Find where the given text appears and provide that cell's center as (X, Y) coordinate. 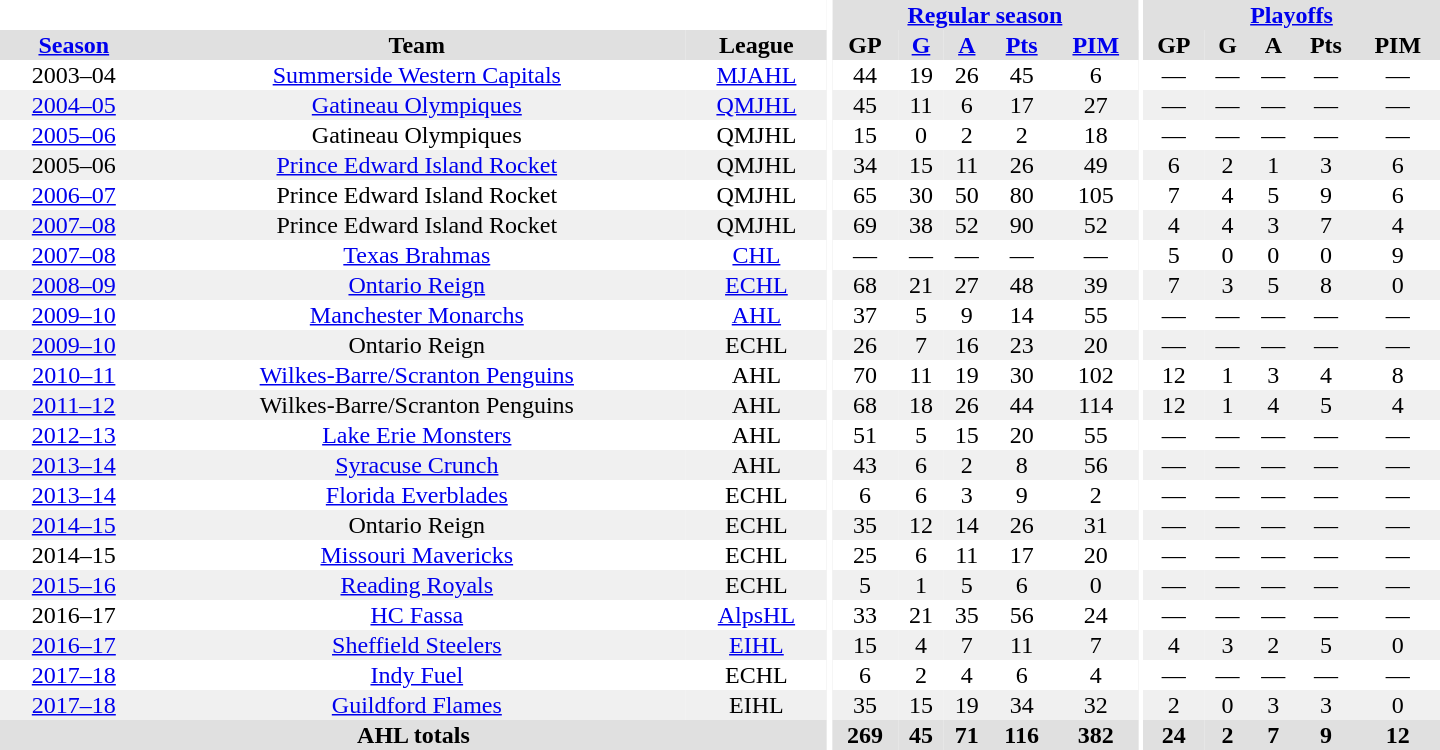
Lake Erie Monsters (417, 435)
102 (1096, 375)
Sheffield Steelers (417, 645)
23 (1022, 345)
48 (1022, 285)
Regular season (985, 15)
70 (865, 375)
25 (865, 555)
116 (1022, 735)
Summerside Western Capitals (417, 75)
Texas Brahmas (417, 255)
43 (865, 465)
Florida Everblades (417, 495)
90 (1022, 225)
2003–04 (74, 75)
Guildford Flames (417, 705)
269 (865, 735)
Indy Fuel (417, 675)
2006–07 (74, 195)
382 (1096, 735)
71 (967, 735)
69 (865, 225)
50 (967, 195)
39 (1096, 285)
2011–12 (74, 405)
2010–11 (74, 375)
31 (1096, 525)
League (756, 45)
Manchester Monarchs (417, 315)
37 (865, 315)
MJAHL (756, 75)
Missouri Mavericks (417, 555)
AHL totals (414, 735)
CHL (756, 255)
Team (417, 45)
2015–16 (74, 585)
114 (1096, 405)
80 (1022, 195)
65 (865, 195)
33 (865, 615)
2008–09 (74, 285)
AlpsHL (756, 615)
32 (1096, 705)
2004–05 (74, 105)
49 (1096, 165)
HC Fassa (417, 615)
Season (74, 45)
Playoffs (1292, 15)
105 (1096, 195)
Syracuse Crunch (417, 465)
51 (865, 435)
16 (967, 345)
38 (921, 225)
Reading Royals (417, 585)
2012–13 (74, 435)
